Search for the cell housing the specified text and yield its [x, y] center coordinate. 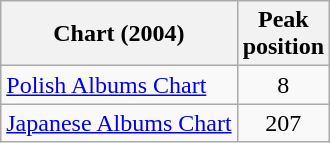
Peakposition [283, 34]
8 [283, 85]
Polish Albums Chart [119, 85]
Japanese Albums Chart [119, 123]
Chart (2004) [119, 34]
207 [283, 123]
